For the text-containing cell, return its midpoint in [x, y] coordinate format. 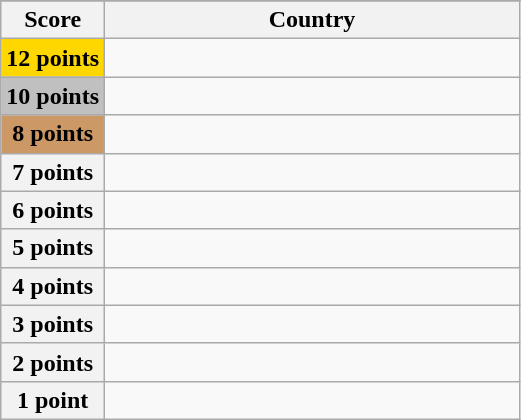
5 points [53, 248]
6 points [53, 210]
Score [53, 20]
7 points [53, 172]
3 points [53, 324]
4 points [53, 286]
Country [312, 20]
8 points [53, 134]
2 points [53, 362]
12 points [53, 58]
1 point [53, 400]
10 points [53, 96]
